Find where the given text appears and provide that cell's center as [X, Y] coordinate. 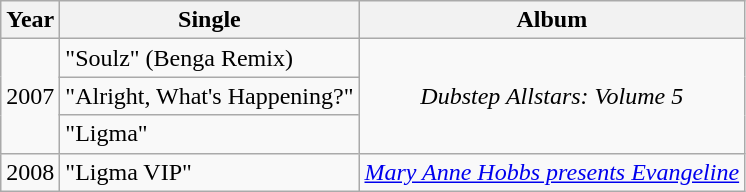
Mary Anne Hobbs presents Evangeline [552, 172]
"Ligma" [210, 134]
2007 [30, 96]
Album [552, 20]
Single [210, 20]
Dubstep Allstars: Volume 5 [552, 96]
2008 [30, 172]
"Ligma VIP" [210, 172]
"Alright, What's Happening?" [210, 96]
Year [30, 20]
"Soulz" (Benga Remix) [210, 58]
